From the cell containing the given text, extract its center point as (x, y) coordinate. 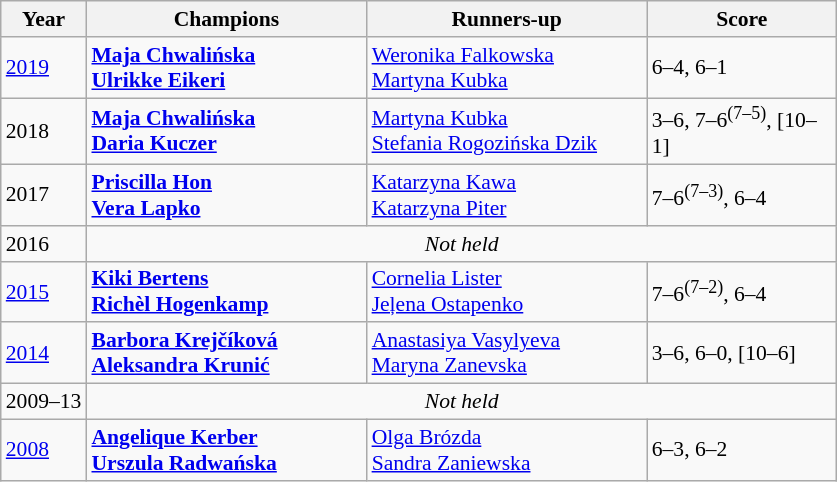
Katarzyna Kawa Katarzyna Piter (507, 196)
Weronika Falkowska Martyna Kubka (507, 68)
3–6, 7–6(7–5), [10–1] (742, 132)
7–6(7–2), 6–4 (742, 292)
Maja Chwalińska Daria Kuczer (226, 132)
2008 (44, 450)
Score (742, 19)
2009–13 (44, 402)
Anastasiya Vasylyeva Maryna Zanevska (507, 354)
3–6, 6–0, [10–6] (742, 354)
7–6(7–3), 6–4 (742, 196)
2016 (44, 244)
6–4, 6–1 (742, 68)
2015 (44, 292)
Runners-up (507, 19)
Maja Chwalińska Ulrikke Eikeri (226, 68)
2017 (44, 196)
Olga Brózda Sandra Zaniewska (507, 450)
Barbora Krejčíková Aleksandra Krunić (226, 354)
Kiki Bertens Richèl Hogenkamp (226, 292)
Priscilla Hon Vera Lapko (226, 196)
Cornelia Lister Jeļena Ostapenko (507, 292)
Year (44, 19)
2018 (44, 132)
6–3, 6–2 (742, 450)
Champions (226, 19)
Angelique Kerber Urszula Radwańska (226, 450)
2019 (44, 68)
Martyna Kubka Stefania Rogozińska Dzik (507, 132)
2014 (44, 354)
